Return (x, y) of the center of cell containing provided text 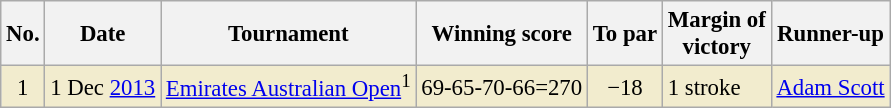
Date (103, 34)
Adam Scott (830, 87)
Margin ofvictory (716, 34)
1 (23, 87)
69-65-70-66=270 (502, 87)
To par (624, 34)
1 Dec 2013 (103, 87)
−18 (624, 87)
Emirates Australian Open1 (288, 87)
Tournament (288, 34)
Runner-up (830, 34)
1 stroke (716, 87)
Winning score (502, 34)
No. (23, 34)
